Provide the [x, y] coordinate of the cell's center where the given text is located.  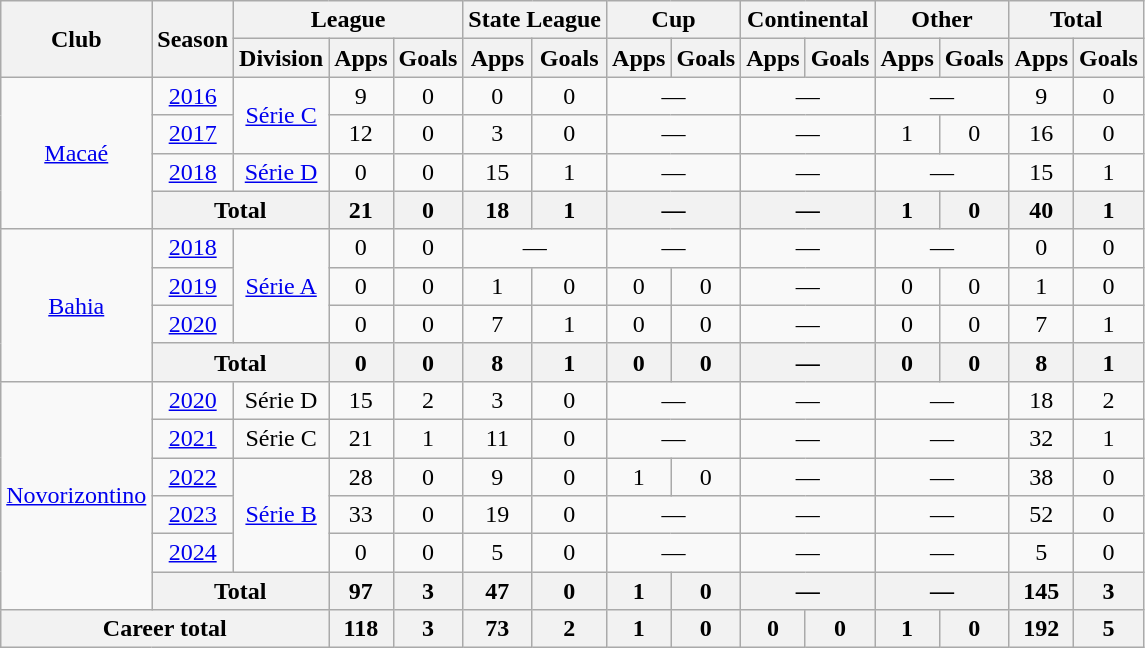
145 [1041, 591]
12 [361, 134]
Other [942, 20]
Career total [165, 629]
192 [1041, 629]
2022 [193, 477]
19 [498, 515]
Cup [674, 20]
32 [1041, 438]
2017 [193, 134]
73 [498, 629]
Season [193, 39]
16 [1041, 134]
Continental [808, 20]
State League [535, 20]
28 [361, 477]
2019 [193, 286]
33 [361, 515]
2016 [193, 96]
11 [498, 438]
Macaé [76, 153]
38 [1041, 477]
2024 [193, 553]
Bahia [76, 305]
Division [282, 58]
2021 [193, 438]
97 [361, 591]
Novorizontino [76, 495]
47 [498, 591]
Série A [282, 286]
118 [361, 629]
Club [76, 39]
40 [1041, 210]
2023 [193, 515]
League [348, 20]
Série B [282, 515]
52 [1041, 515]
